Extract the (x, y) coordinate from the center of the cell holding the provided text.  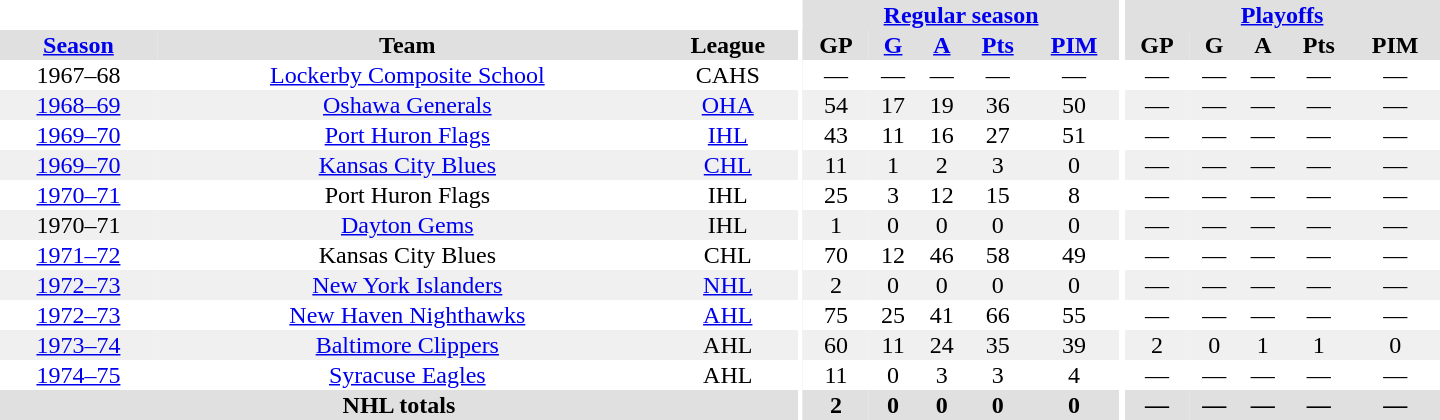
Team (408, 45)
27 (998, 135)
Dayton Gems (408, 225)
17 (894, 105)
1967–68 (78, 75)
NHL totals (399, 405)
1971–72 (78, 255)
54 (836, 105)
Oshawa Generals (408, 105)
75 (836, 315)
1968–69 (78, 105)
60 (836, 345)
16 (942, 135)
46 (942, 255)
OHA (728, 105)
43 (836, 135)
Syracuse Eagles (408, 375)
55 (1074, 315)
24 (942, 345)
15 (998, 195)
19 (942, 105)
NHL (728, 285)
1973–74 (78, 345)
Season (78, 45)
Regular season (961, 15)
66 (998, 315)
51 (1074, 135)
39 (1074, 345)
36 (998, 105)
League (728, 45)
Baltimore Clippers (408, 345)
Playoffs (1282, 15)
New Haven Nighthawks (408, 315)
8 (1074, 195)
58 (998, 255)
4 (1074, 375)
Lockerby Composite School (408, 75)
41 (942, 315)
70 (836, 255)
CAHS (728, 75)
35 (998, 345)
50 (1074, 105)
New York Islanders (408, 285)
49 (1074, 255)
1974–75 (78, 375)
